Return [x, y] of the center of cell containing provided text 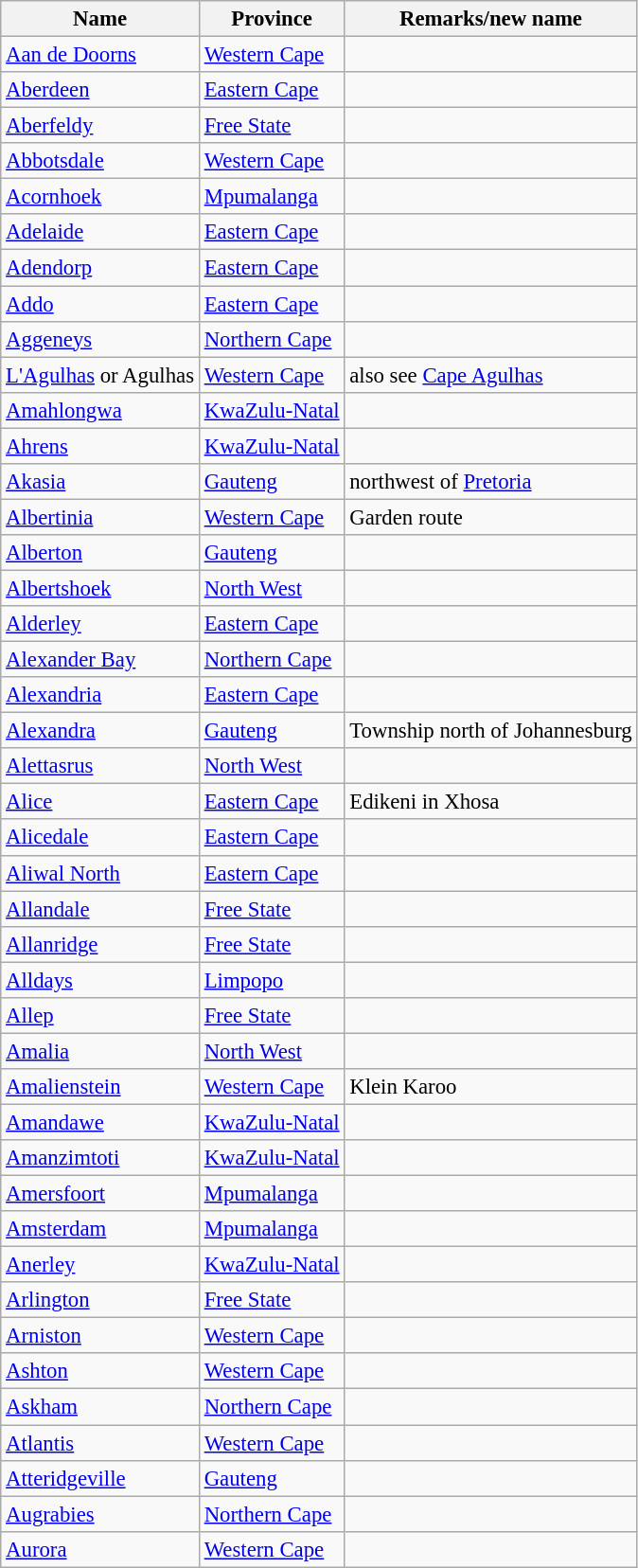
Atlantis [100, 1443]
Albertinia [100, 517]
Province [272, 19]
Klein Karoo [490, 1087]
Anerley [100, 1265]
Allandale [100, 909]
Akasia [100, 482]
Alexandria [100, 695]
Alldays [100, 980]
Garden route [490, 517]
Alderley [100, 624]
Arlington [100, 1300]
northwest of Pretoria [490, 482]
Arniston [100, 1336]
L'Agulhas or Agulhas [100, 375]
Amersfoort [100, 1194]
Amalia [100, 1051]
Name [100, 19]
Allanridge [100, 944]
Limpopo [272, 980]
Alberton [100, 553]
Augrabies [100, 1514]
Amsterdam [100, 1229]
Acornhoek [100, 197]
Aberdeen [100, 90]
Aurora [100, 1549]
Allep [100, 1016]
Adelaide [100, 232]
Amanzimtoti [100, 1158]
Addo [100, 304]
Alice [100, 802]
Ahrens [100, 446]
Township north of Johannesburg [490, 731]
Aggeneys [100, 339]
Aliwal North [100, 873]
Atteridgeville [100, 1478]
Amandawe [100, 1122]
Amalienstein [100, 1087]
Alexandra [100, 731]
Edikeni in Xhosa [490, 802]
Alicedale [100, 838]
Albertshoek [100, 588]
also see Cape Agulhas [490, 375]
Aberfeldy [100, 126]
Ashton [100, 1372]
Abbotsdale [100, 161]
Amahlongwa [100, 410]
Alexander Bay [100, 660]
Remarks/new name [490, 19]
Aan de Doorns [100, 55]
Adendorp [100, 268]
Alettasrus [100, 766]
Askham [100, 1407]
